Determine the [x, y] coordinate at the center of the cell enclosing the given text.  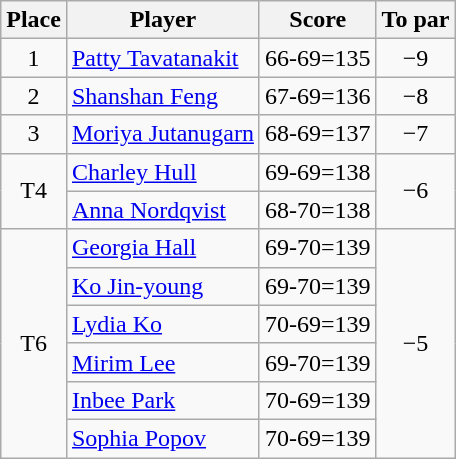
67-69=136 [318, 96]
T6 [34, 343]
Place [34, 20]
2 [34, 96]
68-69=137 [318, 134]
Moriya Jutanugarn [162, 134]
−9 [416, 58]
−8 [416, 96]
Anna Nordqvist [162, 210]
To par [416, 20]
69-69=138 [318, 172]
1 [34, 58]
66-69=135 [318, 58]
−5 [416, 343]
3 [34, 134]
−7 [416, 134]
Player [162, 20]
Score [318, 20]
Patty Tavatanakit [162, 58]
Mirim Lee [162, 362]
Charley Hull [162, 172]
Sophia Popov [162, 438]
Georgia Hall [162, 248]
−6 [416, 191]
68-70=138 [318, 210]
Lydia Ko [162, 324]
Ko Jin-young [162, 286]
Inbee Park [162, 400]
Shanshan Feng [162, 96]
T4 [34, 191]
